For the text-containing cell, return its midpoint in (x, y) coordinate format. 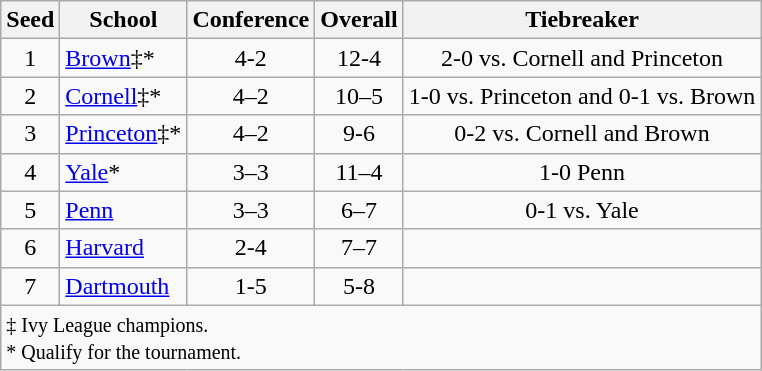
Seed (30, 20)
1 (30, 58)
11–4 (359, 172)
1-5 (251, 286)
Penn (124, 210)
Harvard (124, 248)
Dartmouth (124, 286)
2 (30, 96)
6–7 (359, 210)
4 (30, 172)
0-2 vs. Cornell and Brown (582, 134)
6 (30, 248)
Conference (251, 20)
2-0 vs. Cornell and Princeton (582, 58)
Brown‡* (124, 58)
Overall (359, 20)
7 (30, 286)
Yale* (124, 172)
1-0 Penn (582, 172)
5 (30, 210)
12-4 (359, 58)
7–7 (359, 248)
1-0 vs. Princeton and 0-1 vs. Brown (582, 96)
10–5 (359, 96)
2-4 (251, 248)
Tiebreaker (582, 20)
4-2 (251, 58)
School (124, 20)
9-6 (359, 134)
3 (30, 134)
Cornell‡* (124, 96)
‡ Ivy League champions.* Qualify for the tournament. (381, 338)
Princeton‡* (124, 134)
5-8 (359, 286)
0-1 vs. Yale (582, 210)
